For the text-containing cell, return its midpoint in (X, Y) coordinate format. 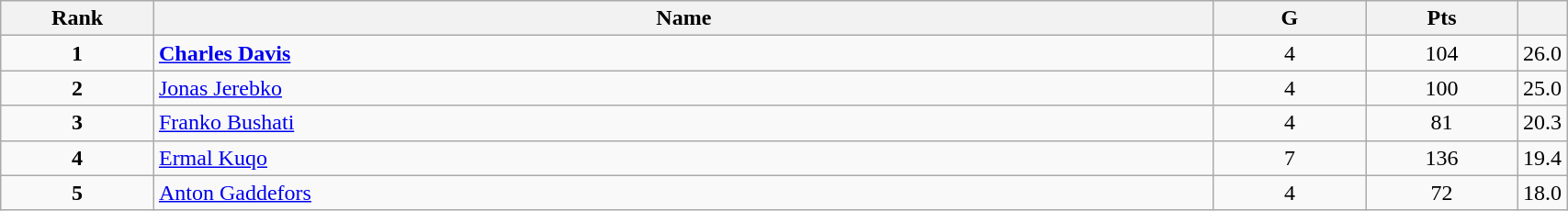
G (1290, 18)
26.0 (1543, 53)
Pts (1442, 18)
104 (1442, 53)
Franko Bushati (683, 123)
72 (1442, 193)
136 (1442, 158)
Name (683, 18)
100 (1442, 88)
1 (77, 53)
Jonas Jerebko (683, 88)
2 (77, 88)
Anton Gaddefors (683, 193)
5 (77, 193)
19.4 (1543, 158)
20.3 (1543, 123)
7 (1290, 158)
Rank (77, 18)
3 (77, 123)
18.0 (1543, 193)
Ermal Kuqo (683, 158)
25.0 (1543, 88)
Charles Davis (683, 53)
81 (1442, 123)
